For the text-containing cell, return its midpoint in [x, y] coordinate format. 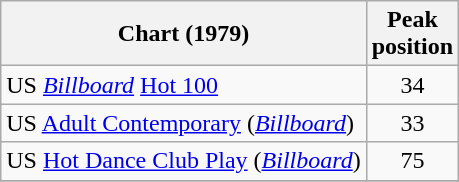
Chart (1979) [184, 34]
Peakposition [412, 34]
75 [412, 161]
US Adult Contemporary (Billboard) [184, 123]
33 [412, 123]
US Hot Dance Club Play (Billboard) [184, 161]
US Billboard Hot 100 [184, 85]
34 [412, 85]
